Provide the (X, Y) coordinate of the cell's center where the given text is located.  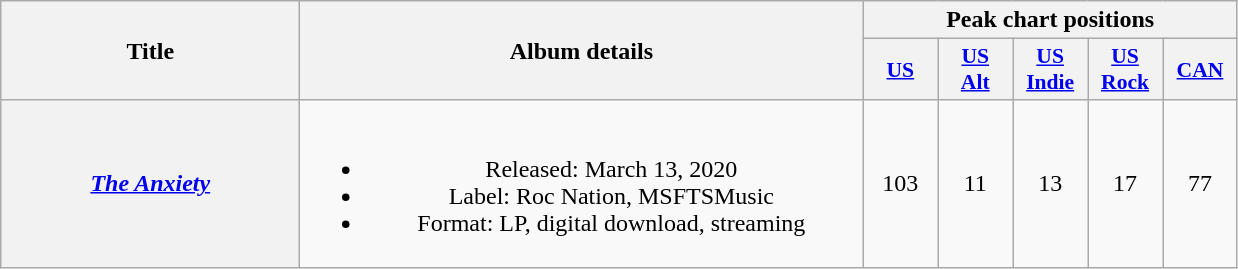
The Anxiety (150, 184)
103 (900, 184)
Released: March 13, 2020Label: Roc Nation, MSFTSMusicFormat: LP, digital download, streaming (582, 184)
USIndie (1050, 70)
US (900, 70)
13 (1050, 184)
CAN (1200, 70)
Title (150, 50)
USRock (1126, 70)
77 (1200, 184)
17 (1126, 184)
11 (976, 184)
Album details (582, 50)
USAlt (976, 70)
Peak chart positions (1050, 20)
